Output the (X, Y) coordinate of the center of the cell containing the given text.  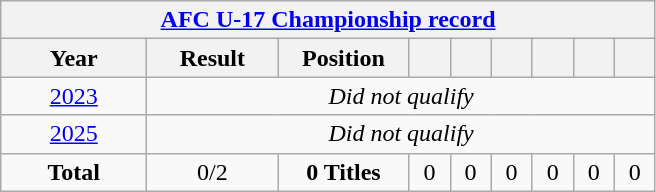
AFC U-17 Championship record (328, 20)
0/2 (212, 172)
Result (212, 58)
0 Titles (344, 172)
2025 (74, 134)
Position (344, 58)
Year (74, 58)
Total (74, 172)
2023 (74, 96)
